Output the [x, y] coordinate of the center of the cell containing the given text.  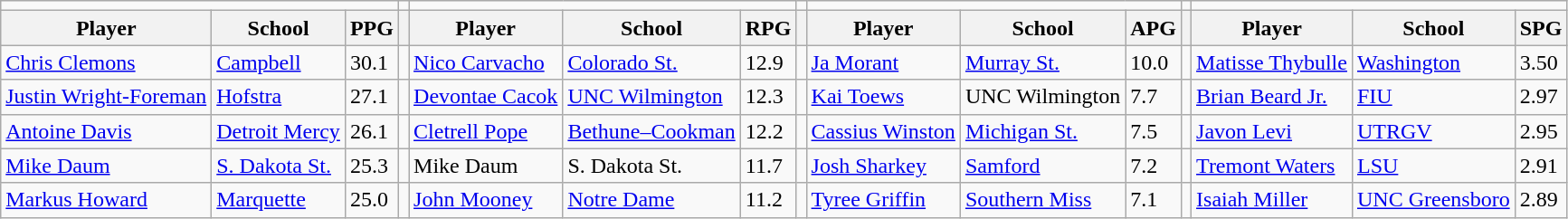
Isaiah Miller [1272, 200]
Markus Howard [107, 200]
LSU [1433, 166]
Marquette [279, 200]
Colorado St. [651, 62]
Nico Carvacho [486, 62]
SPG [1541, 28]
UTRGV [1433, 131]
2.89 [1541, 200]
Cassius Winston [883, 131]
Michigan St. [1042, 131]
Kai Toews [883, 97]
Justin Wright-Foreman [107, 97]
Murray St. [1042, 62]
APG [1154, 28]
Tremont Waters [1272, 166]
Ja Morant [883, 62]
25.3 [371, 166]
3.50 [1541, 62]
12.9 [768, 62]
Tyree Griffin [883, 200]
Antoine Davis [107, 131]
Matisse Thybulle [1272, 62]
PPG [371, 28]
7.2 [1154, 166]
Washington [1433, 62]
27.1 [371, 97]
Detroit Mercy [279, 131]
Javon Levi [1272, 131]
John Mooney [486, 200]
Hofstra [279, 97]
Samford [1042, 166]
Cletrell Pope [486, 131]
UNC Greensboro [1433, 200]
Bethune–Cookman [651, 131]
Josh Sharkey [883, 166]
Chris Clemons [107, 62]
Southern Miss [1042, 200]
12.3 [768, 97]
Brian Beard Jr. [1272, 97]
11.7 [768, 166]
25.0 [371, 200]
2.91 [1541, 166]
2.97 [1541, 97]
7.1 [1154, 200]
30.1 [371, 62]
7.5 [1154, 131]
Devontae Cacok [486, 97]
RPG [768, 28]
11.2 [768, 200]
7.7 [1154, 97]
10.0 [1154, 62]
26.1 [371, 131]
FIU [1433, 97]
2.95 [1541, 131]
Campbell [279, 62]
12.2 [768, 131]
Notre Dame [651, 200]
